Locate the cell with the specified text and output its [X, Y] center coordinate. 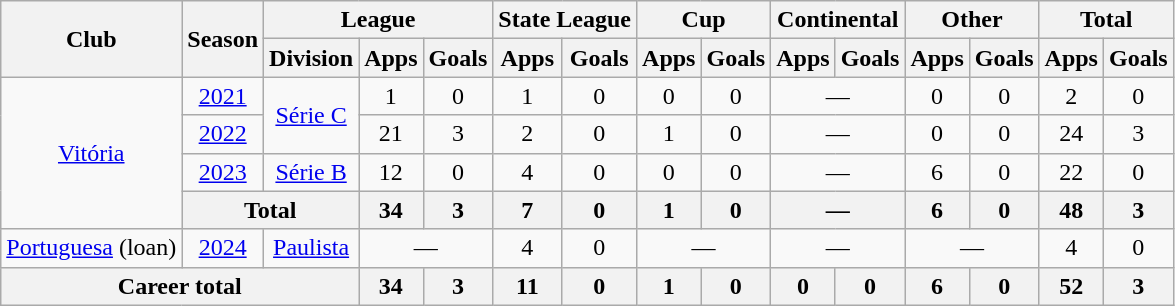
Série B [312, 172]
21 [391, 134]
Career total [180, 286]
12 [391, 172]
2021 [223, 96]
Vitória [92, 153]
11 [528, 286]
2022 [223, 134]
Portuguesa (loan) [92, 248]
Paulista [312, 248]
7 [528, 210]
52 [1071, 286]
2023 [223, 172]
Cup [704, 20]
Série C [312, 115]
2024 [223, 248]
Club [92, 39]
Continental [838, 20]
22 [1071, 172]
State League [565, 20]
League [378, 20]
Division [312, 58]
Season [223, 39]
48 [1071, 210]
Other [972, 20]
24 [1071, 134]
